For the text-containing cell, return its midpoint in [X, Y] coordinate format. 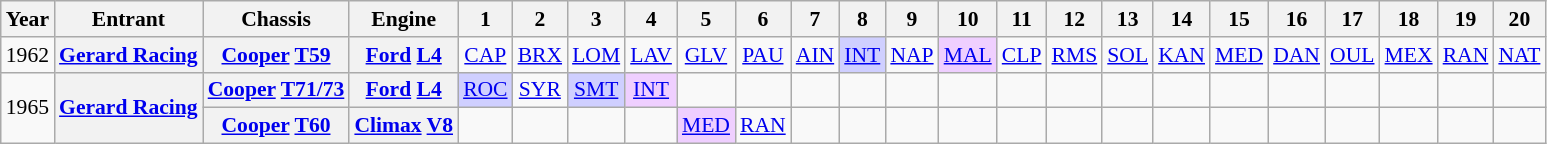
3 [596, 19]
Cooper T59 [276, 55]
16 [1296, 19]
MEX [1409, 55]
Cooper T71/73 [276, 90]
PAU [763, 55]
19 [1466, 19]
DAN [1296, 55]
LOM [596, 55]
GLV [706, 55]
Chassis [276, 19]
4 [651, 19]
AIN [815, 55]
9 [912, 19]
14 [1182, 19]
ROC [486, 90]
6 [763, 19]
OUL [1352, 55]
13 [1128, 19]
CAP [486, 55]
1 [486, 19]
MAL [968, 55]
SYR [540, 90]
BRX [540, 55]
20 [1519, 19]
NAP [912, 55]
12 [1074, 19]
Entrant [128, 19]
7 [815, 19]
5 [706, 19]
KAN [1182, 55]
LAV [651, 55]
SOL [1128, 55]
10 [968, 19]
15 [1239, 19]
Year [28, 19]
SMT [596, 90]
11 [1022, 19]
NAT [1519, 55]
1962 [28, 55]
17 [1352, 19]
Engine [404, 19]
18 [1409, 19]
2 [540, 19]
CLP [1022, 55]
RMS [1074, 55]
1965 [28, 108]
Cooper T60 [276, 126]
Climax V8 [404, 126]
8 [862, 19]
